Scan for the cell matching the given text and deliver its [x, y] coordinate at center. 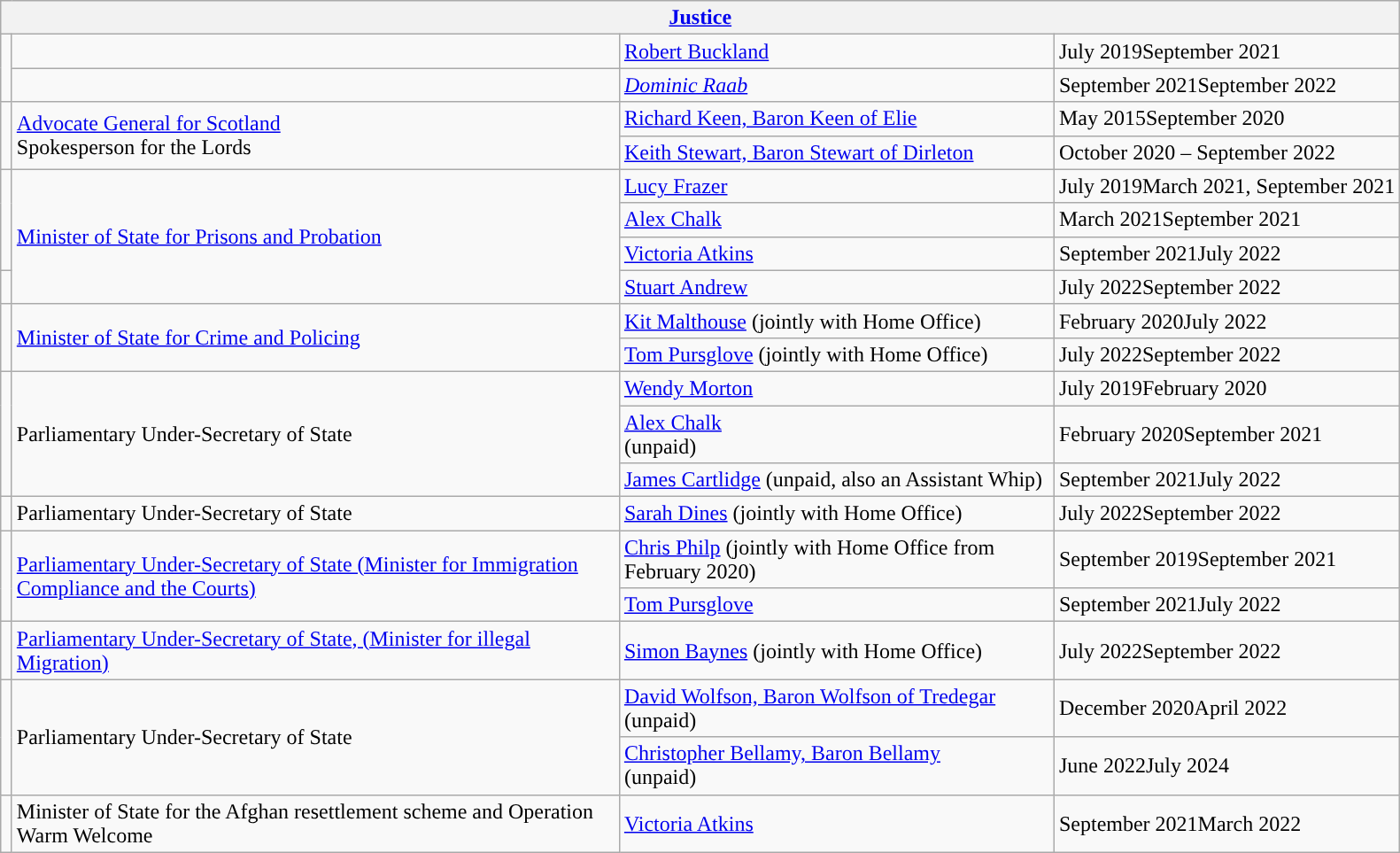
July 2019March 2021, September 2021 [1226, 186]
July 2019February 2020 [1226, 388]
Christopher Bellamy, Baron Bellamy (unpaid) [836, 765]
Lucy Frazer [836, 186]
December 2020April 2022 [1226, 709]
Alex Chalk [836, 220]
Parliamentary Under-Secretary of State, (Minister for illegal Migration) [315, 650]
David Wolfson, Baron Wolfson of Tredegar(unpaid) [836, 709]
James Cartlidge (unpaid, also an Assistant Whip) [836, 480]
September 2021March 2022 [1226, 824]
February 2020July 2022 [1226, 321]
October 2020 – September 2022 [1226, 152]
July 2019September 2021 [1226, 51]
February 2020September 2021 [1226, 434]
Simon Baynes (jointly with Home Office) [836, 650]
Wendy Morton [836, 388]
Chris Philp (jointly with Home Office from February 2020) [836, 560]
Tom Pursglove [836, 605]
May 2015September 2020 [1226, 119]
Minister of State for Crime and Policing [315, 337]
Minister of State for Prisons and Probation [315, 237]
Richard Keen, Baron Keen of Elie [836, 119]
Advocate General for ScotlandSpokesperson for the Lords [315, 136]
September 2019September 2021 [1226, 560]
Kit Malthouse (jointly with Home Office) [836, 321]
Justice [700, 18]
Stuart Andrew [836, 287]
Sarah Dines (jointly with Home Office) [836, 514]
Parliamentary Under-Secretary of State (Minister for Immigration Compliance and the Courts) [315, 576]
Dominic Raab [836, 85]
Alex Chalk (unpaid) [836, 434]
Keith Stewart, Baron Stewart of Dirleton [836, 152]
March 2021September 2021 [1226, 220]
September 2021September 2022 [1226, 85]
Robert Buckland [836, 51]
Tom Pursglove (jointly with Home Office) [836, 354]
June 2022July 2024 [1226, 765]
Minister of State for the Afghan resettlement scheme and Operation Warm Welcome [315, 824]
